Extract the [x, y] coordinate from the center of the cell holding the provided text.  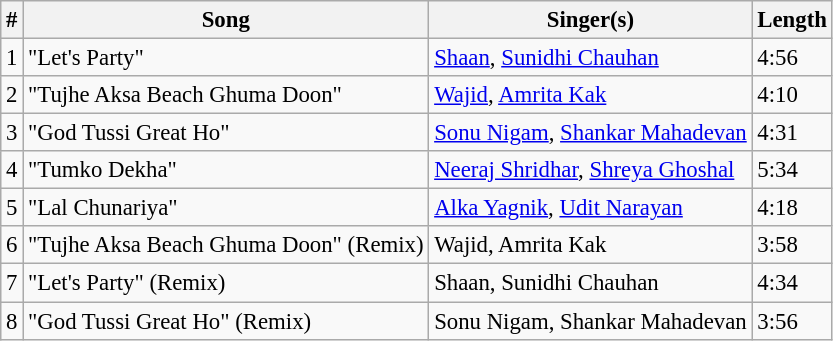
Neeraj Shridhar, Shreya Ghoshal [590, 170]
"Tujhe Aksa Beach Ghuma Doon" (Remix) [226, 245]
2 [12, 95]
Singer(s) [590, 20]
5:34 [792, 170]
8 [12, 321]
4:56 [792, 58]
3:56 [792, 321]
4 [12, 170]
3 [12, 133]
4:10 [792, 95]
4:34 [792, 283]
"Tumko Dekha" [226, 170]
"God Tussi Great Ho" (Remix) [226, 321]
4:18 [792, 208]
"Let's Party" [226, 58]
7 [12, 283]
Alka Yagnik, Udit Narayan [590, 208]
Length [792, 20]
"Lal Chunariya" [226, 208]
Song [226, 20]
1 [12, 58]
"Tujhe Aksa Beach Ghuma Doon" [226, 95]
"God Tussi Great Ho" [226, 133]
4:31 [792, 133]
# [12, 20]
3:58 [792, 245]
6 [12, 245]
5 [12, 208]
"Let's Party" (Remix) [226, 283]
